Determine the (x, y) coordinate at the center of the cell enclosing the given text.  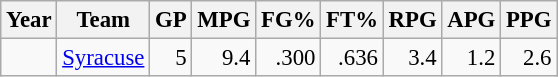
Year (29, 20)
.300 (288, 58)
MPG (224, 20)
3.4 (412, 58)
APG (472, 20)
5 (171, 58)
Team (104, 20)
.636 (352, 58)
9.4 (224, 58)
GP (171, 20)
FT% (352, 20)
FG% (288, 20)
1.2 (472, 58)
Syracuse (104, 58)
PPG (529, 20)
RPG (412, 20)
2.6 (529, 58)
